Identify which cell holds the provided text, then report its [X, Y] central coordinate. 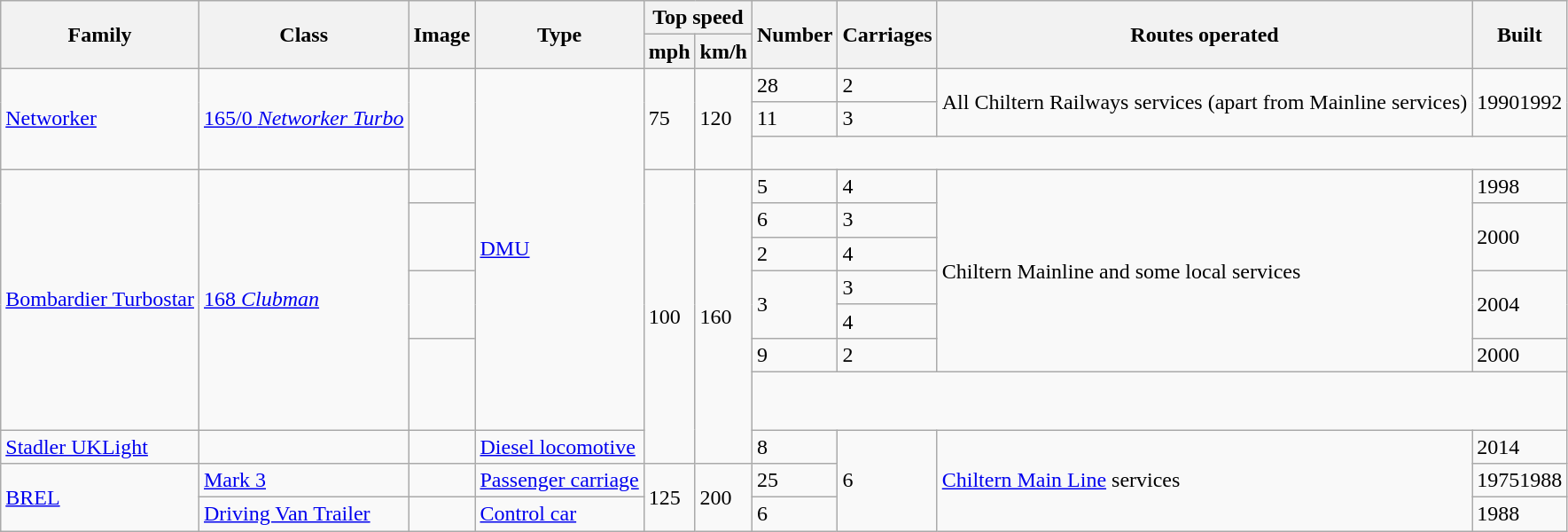
Built [1519, 35]
Top speed [698, 18]
8 [794, 446]
Diesel locomotive [559, 446]
11 [794, 119]
1998 [1519, 186]
2004 [1519, 304]
19751988 [1519, 481]
120 [723, 119]
Passenger carriage [559, 481]
mph [669, 51]
Mark 3 [303, 481]
Networker [100, 119]
1988 [1519, 514]
Carriages [887, 35]
Image [441, 35]
Routes operated [1205, 35]
165/0 Networker Turbo [303, 119]
28 [794, 85]
9 [794, 355]
25 [794, 481]
Family [100, 35]
Type [559, 35]
160 [723, 317]
km/h [723, 51]
BREL [100, 497]
100 [669, 317]
Number [794, 35]
19901992 [1519, 102]
Class [303, 35]
75 [669, 119]
5 [794, 186]
200 [723, 497]
Bombardier Turbostar [100, 300]
Chiltern Main Line services [1205, 480]
168 Clubman [303, 300]
All Chiltern Railways services (apart from Mainline services) [1205, 102]
Driving Van Trailer [303, 514]
2014 [1519, 446]
DMU [559, 249]
125 [669, 497]
Chiltern Mainline and some local services [1205, 270]
Stadler UKLight [100, 446]
Control car [559, 514]
